Detect which cell encompasses the target text, then output its (x, y) center coordinate. 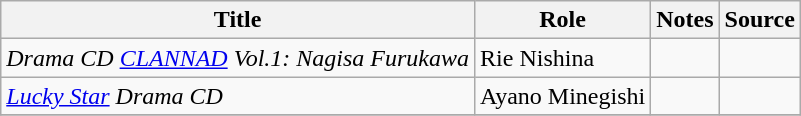
Ayano Minegishi (563, 96)
Source (760, 20)
Notes (685, 20)
Lucky Star Drama CD (238, 96)
Rie Nishina (563, 58)
Role (563, 20)
Title (238, 20)
Drama CD CLANNAD Vol.1: Nagisa Furukawa (238, 58)
